Return the [X, Y] coordinate for the center point of the cell that contains the specified text.  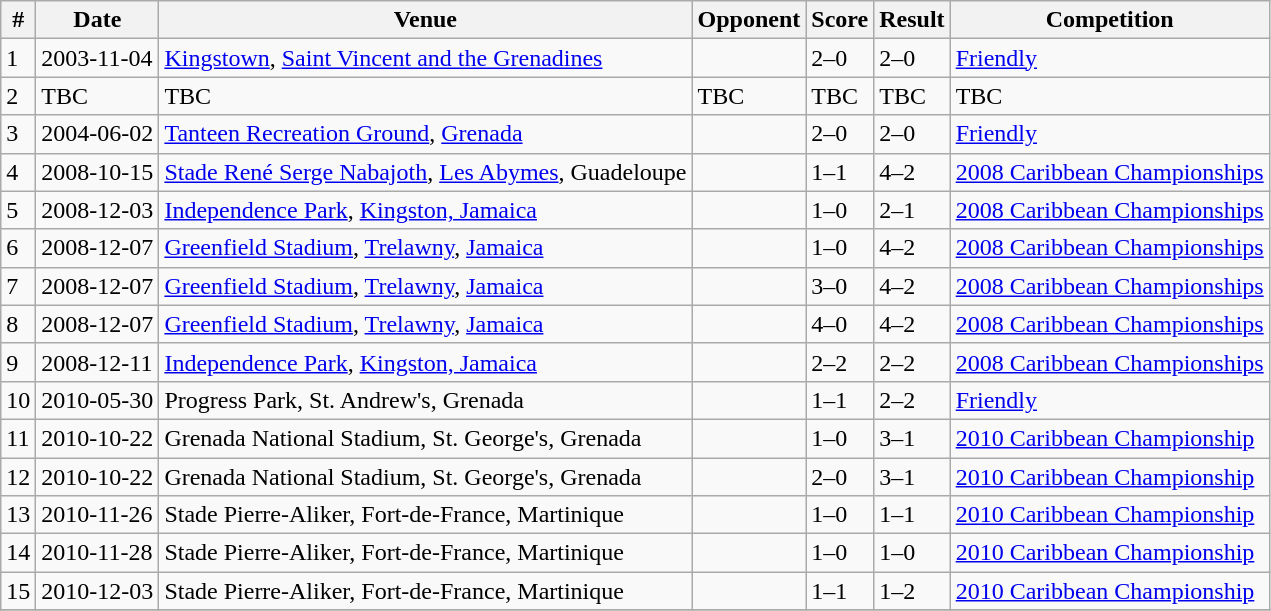
2010-12-03 [98, 591]
Progress Park, St. Andrew's, Grenada [426, 400]
2008-10-15 [98, 172]
Date [98, 20]
4–0 [840, 324]
# [18, 20]
3–0 [840, 286]
Score [840, 20]
2 [18, 96]
10 [18, 400]
2010-05-30 [98, 400]
5 [18, 210]
Opponent [749, 20]
Venue [426, 20]
8 [18, 324]
2008-12-11 [98, 362]
2003-11-04 [98, 58]
9 [18, 362]
12 [18, 477]
Competition [1110, 20]
Stade René Serge Nabajoth, Les Abymes, Guadeloupe [426, 172]
2–1 [912, 210]
11 [18, 438]
2008-12-03 [98, 210]
2010-11-26 [98, 515]
7 [18, 286]
15 [18, 591]
1 [18, 58]
Kingstown, Saint Vincent and the Grenadines [426, 58]
1–2 [912, 591]
Result [912, 20]
6 [18, 248]
13 [18, 515]
2004-06-02 [98, 134]
Tanteen Recreation Ground, Grenada [426, 134]
14 [18, 553]
4 [18, 172]
2010-11-28 [98, 553]
3 [18, 134]
